Return the (X, Y) coordinate for the center point of the cell that contains the specified text.  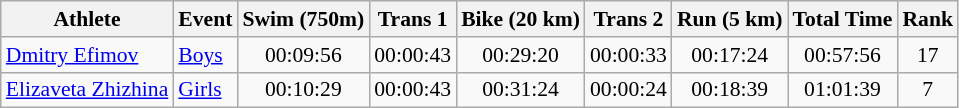
Boys (205, 55)
Run (5 km) (730, 19)
17 (928, 55)
Bike (20 km) (520, 19)
Dmitry Efimov (88, 55)
Girls (205, 90)
00:17:24 (730, 55)
00:00:33 (628, 55)
00:29:20 (520, 55)
00:57:56 (843, 55)
Elizaveta Zhizhina (88, 90)
00:10:29 (303, 90)
Swim (750m) (303, 19)
00:09:56 (303, 55)
Trans 2 (628, 19)
Athlete (88, 19)
Total Time (843, 19)
Rank (928, 19)
00:18:39 (730, 90)
00:00:24 (628, 90)
01:01:39 (843, 90)
00:31:24 (520, 90)
Event (205, 19)
7 (928, 90)
Trans 1 (412, 19)
